Extract the [X, Y] coordinate from the center of the cell holding the provided text.  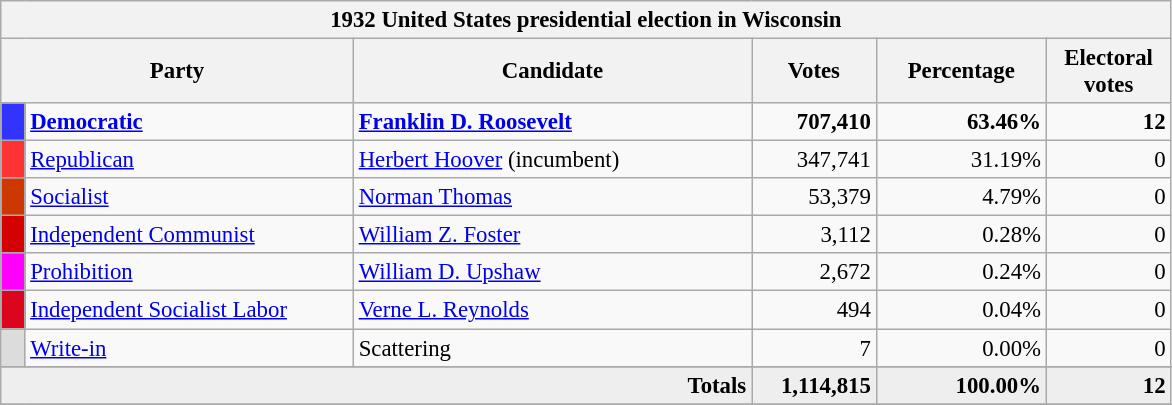
Norman Thomas [552, 197]
0.28% [961, 235]
Democratic [189, 122]
707,410 [814, 122]
Totals [376, 385]
494 [814, 310]
Electoral votes [1108, 72]
2,672 [814, 273]
William D. Upshaw [552, 273]
Herbert Hoover (incumbent) [552, 160]
Scattering [552, 348]
Votes [814, 72]
7 [814, 348]
3,112 [814, 235]
Franklin D. Roosevelt [552, 122]
0.04% [961, 310]
Independent Communist [189, 235]
Socialist [189, 197]
347,741 [814, 160]
Prohibition [189, 273]
Republican [189, 160]
1932 United States presidential election in Wisconsin [586, 20]
Verne L. Reynolds [552, 310]
Write-in [189, 348]
63.46% [961, 122]
4.79% [961, 197]
Independent Socialist Labor [189, 310]
Party [178, 72]
31.19% [961, 160]
0.24% [961, 273]
100.00% [961, 385]
William Z. Foster [552, 235]
0.00% [961, 348]
Candidate [552, 72]
53,379 [814, 197]
1,114,815 [814, 385]
Percentage [961, 72]
